Identify which cell holds the provided text, then report its [X, Y] central coordinate. 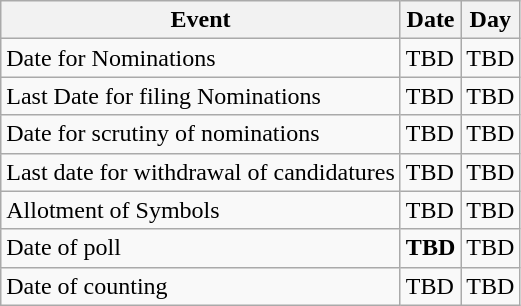
Last date for withdrawal of candidatures [201, 172]
Date for Nominations [201, 58]
Allotment of Symbols [201, 210]
Date of counting [201, 286]
Date [430, 20]
Date of poll [201, 248]
Date for scrutiny of nominations [201, 134]
Last Date for filing Nominations [201, 96]
Day [490, 20]
Event [201, 20]
